Scan for the cell matching the given text and deliver its [x, y] coordinate at center. 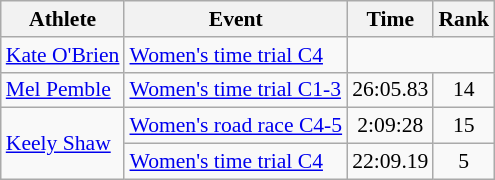
26:05.83 [390, 90]
14 [464, 90]
Event [236, 19]
15 [464, 126]
22:09.19 [390, 162]
Keely Shaw [63, 144]
Women's road race C4-5 [236, 126]
Athlete [63, 19]
Kate O'Brien [63, 55]
5 [464, 162]
Rank [464, 19]
Mel Pemble [63, 90]
Time [390, 19]
Women's time trial C1-3 [236, 90]
2:09:28 [390, 126]
